Find where the given text appears and provide that cell's center as (X, Y) coordinate. 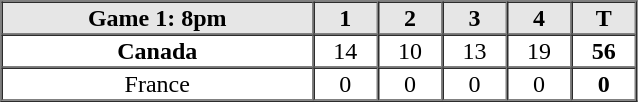
2 (410, 18)
1 (346, 18)
3 (474, 18)
13 (474, 50)
19 (540, 50)
10 (410, 50)
Game 1: 8pm (158, 18)
56 (604, 50)
Canada (158, 50)
France (158, 84)
T (604, 18)
14 (346, 50)
4 (540, 18)
